Capture the cell that displays the provided text and extract its [x, y] central coordinate. 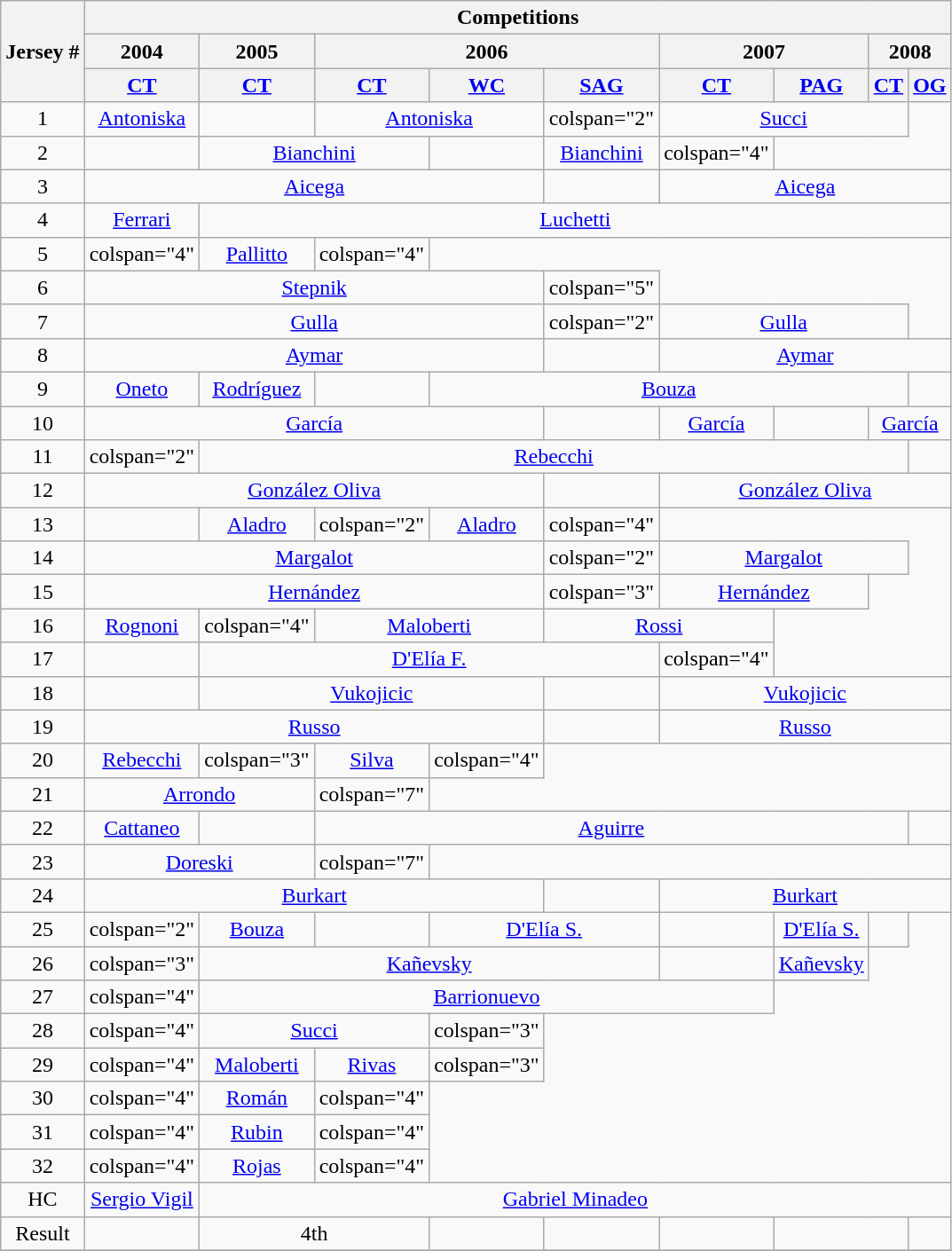
18 [43, 693]
14 [43, 558]
32 [43, 1166]
Rivas [372, 1065]
2008 [910, 51]
Pallitto [257, 254]
Román [257, 1098]
23 [43, 862]
Barrionuevo [487, 997]
2004 [142, 51]
2 [43, 153]
28 [43, 1031]
1 [43, 119]
PAG [822, 85]
3 [43, 186]
Stepnik [314, 287]
29 [43, 1065]
15 [43, 592]
31 [43, 1132]
20 [43, 760]
16 [43, 625]
17 [43, 659]
2007 [765, 51]
10 [43, 423]
WC [487, 85]
22 [43, 828]
4th [314, 1233]
Aguirre [611, 828]
Oneto [142, 389]
colspan="5" [602, 287]
21 [43, 794]
9 [43, 389]
Sergio Vigil [142, 1200]
HC [43, 1200]
2005 [257, 51]
6 [43, 287]
Ferrari [142, 220]
11 [43, 457]
2006 [486, 51]
Silva [372, 760]
Jersey # [43, 51]
7 [43, 321]
30 [43, 1098]
19 [43, 727]
Gabriel Minadeo [575, 1200]
12 [43, 491]
4 [43, 220]
D'Elía F. [429, 659]
Doreski [199, 862]
Cattaneo [142, 828]
5 [43, 254]
25 [43, 929]
Rodríguez [257, 389]
SAG [602, 85]
Arrondo [199, 794]
13 [43, 524]
8 [43, 355]
Result [43, 1233]
Rognoni [142, 625]
24 [43, 895]
Rojas [257, 1166]
27 [43, 997]
26 [43, 963]
OG [930, 85]
Rossi [658, 625]
Competitions [518, 18]
Luchetti [575, 220]
Rubin [257, 1132]
